Output the (X, Y) coordinate of the center of the cell containing the given text.  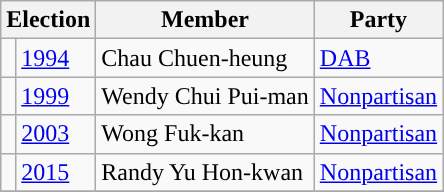
Randy Yu Hon-kwan (205, 172)
1999 (56, 96)
Chau Chuen-heung (205, 58)
2003 (56, 134)
1994 (56, 58)
Party (378, 20)
Wong Fuk-kan (205, 134)
Wendy Chui Pui-man (205, 96)
Election (48, 20)
DAB (378, 58)
2015 (56, 172)
Member (205, 20)
